Return [x, y] of the center of cell containing provided text 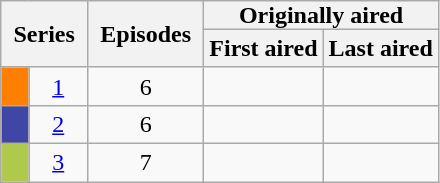
3 [58, 162]
Originally aired [322, 15]
2 [58, 124]
Last aired [380, 48]
Series [44, 34]
First aired [264, 48]
1 [58, 86]
Episodes [146, 34]
7 [146, 162]
